From the cell containing the given text, extract its center point as [x, y] coordinate. 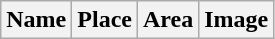
Name [36, 20]
Place [105, 20]
Area [168, 20]
Image [236, 20]
